Scan for the cell matching the given text and deliver its [X, Y] coordinate at center. 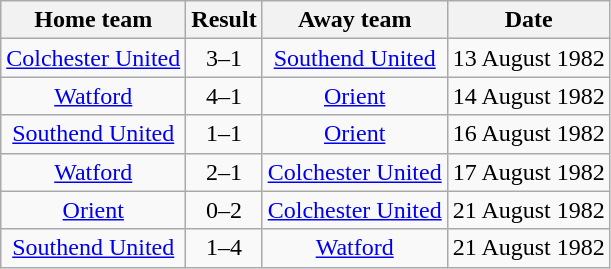
Result [224, 20]
0–2 [224, 210]
13 August 1982 [528, 58]
1–4 [224, 248]
3–1 [224, 58]
Away team [354, 20]
Date [528, 20]
16 August 1982 [528, 134]
4–1 [224, 96]
Home team [94, 20]
1–1 [224, 134]
2–1 [224, 172]
17 August 1982 [528, 172]
14 August 1982 [528, 96]
